Provide the [x, y] coordinate of the cell's center where the given text is located.  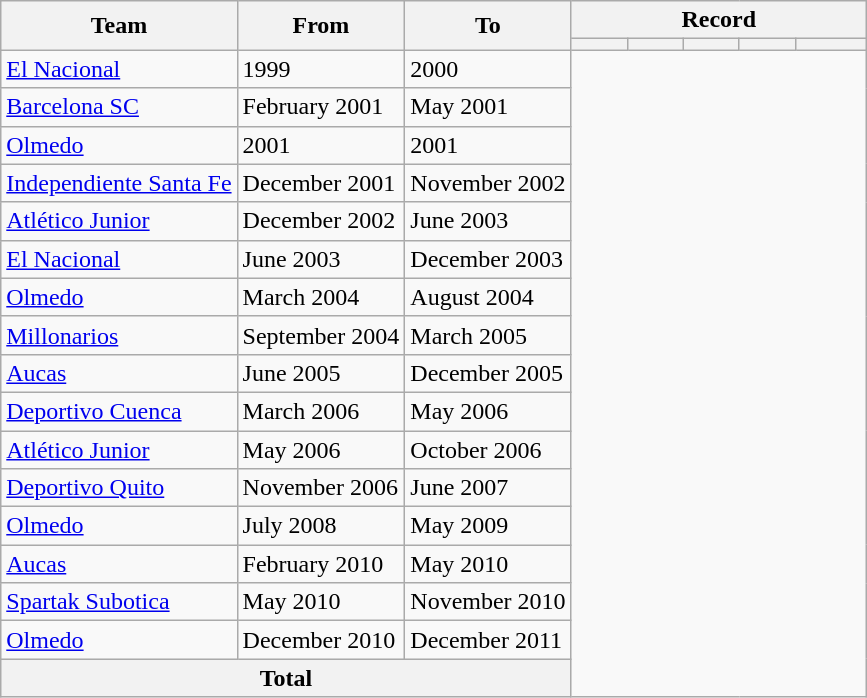
February 2001 [321, 107]
Deportivo Cuenca [119, 411]
Barcelona SC [119, 107]
December 2011 [488, 640]
June 2005 [321, 373]
December 2002 [321, 221]
May 2009 [488, 526]
June 2007 [488, 488]
Team [119, 26]
May 2001 [488, 107]
December 2003 [488, 259]
Spartak Subotica [119, 602]
March 2005 [488, 335]
November 2002 [488, 183]
From [321, 26]
March 2004 [321, 297]
Independiente Santa Fe [119, 183]
August 2004 [488, 297]
February 2010 [321, 564]
Record [718, 20]
Deportivo Quito [119, 488]
October 2006 [488, 449]
2000 [488, 69]
December 2001 [321, 183]
March 2006 [321, 411]
December 2005 [488, 373]
To [488, 26]
November 2010 [488, 602]
December 2010 [321, 640]
September 2004 [321, 335]
1999 [321, 69]
July 2008 [321, 526]
November 2006 [321, 488]
Total [286, 678]
Millonarios [119, 335]
